Find where the given text appears and provide that cell's center as (X, Y) coordinate. 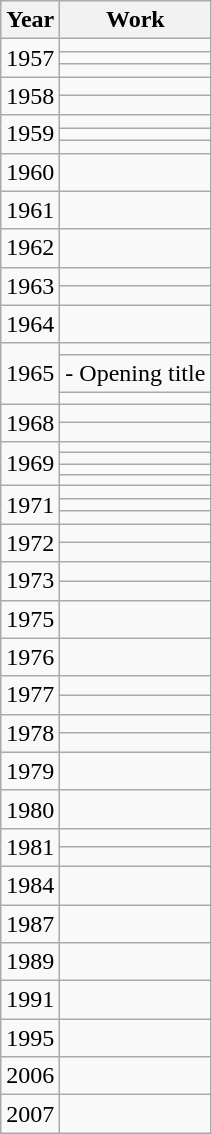
1984 (30, 885)
1969 (30, 464)
1972 (30, 543)
1957 (30, 58)
1960 (30, 172)
1959 (30, 134)
1981 (30, 847)
1971 (30, 505)
1978 (30, 733)
1964 (30, 324)
1965 (30, 373)
1979 (30, 771)
2007 (30, 1114)
1958 (30, 96)
1975 (30, 619)
2006 (30, 1076)
1963 (30, 286)
1962 (30, 248)
- Opening title (136, 373)
Year (30, 20)
1991 (30, 1000)
1995 (30, 1038)
1973 (30, 581)
1961 (30, 210)
1987 (30, 923)
1989 (30, 962)
Work (136, 20)
1980 (30, 809)
1976 (30, 657)
1968 (30, 423)
1977 (30, 695)
